Scan for the cell matching the given text and deliver its [x, y] coordinate at center. 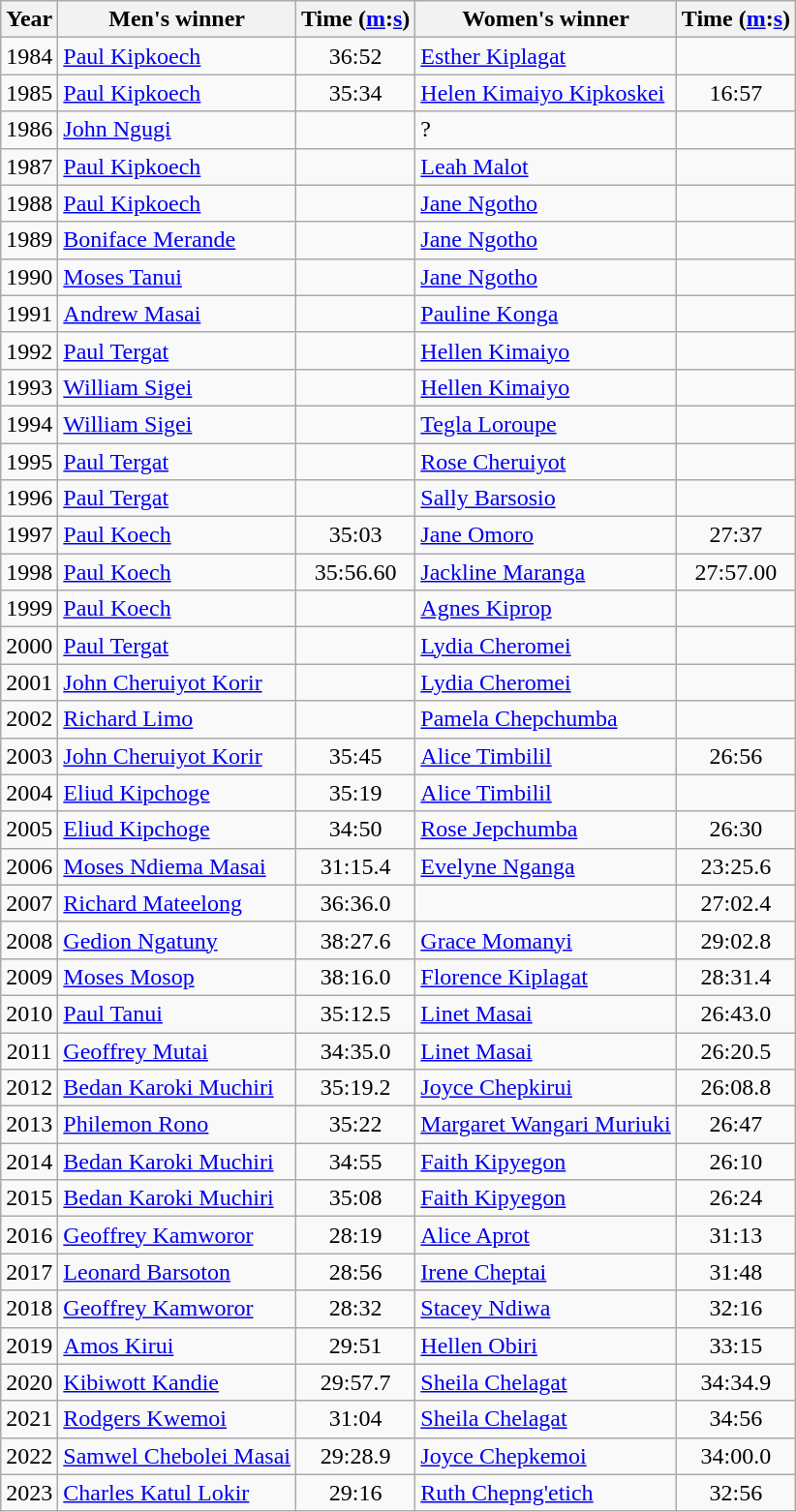
1997 [29, 535]
28:56 [356, 1272]
31:48 [736, 1272]
35:34 [356, 93]
1998 [29, 572]
38:27.6 [356, 940]
1990 [29, 277]
Rose Jepchumba [546, 830]
Richard Limo [177, 719]
Men's winner [177, 19]
Leah Malot [546, 166]
34:00.0 [736, 1456]
Rose Cheruiyot [546, 462]
29:57.7 [356, 1382]
33:15 [736, 1346]
Year [29, 19]
? [546, 130]
Andrew Masai [177, 314]
1996 [29, 499]
2009 [29, 977]
2013 [29, 1125]
Pamela Chepchumba [546, 719]
36:36.0 [356, 903]
Hellen Obiri [546, 1346]
Alice Aprot [546, 1235]
1993 [29, 387]
2010 [29, 1013]
2007 [29, 903]
2004 [29, 793]
35:03 [356, 535]
2015 [29, 1198]
34:35.0 [356, 1050]
35:08 [356, 1198]
1985 [29, 93]
Margaret Wangari Muriuki [546, 1125]
1984 [29, 56]
26:56 [736, 756]
36:52 [356, 56]
34:56 [736, 1419]
Kibiwott Kandie [177, 1382]
Moses Tanui [177, 277]
35:45 [356, 756]
2011 [29, 1050]
Tegla Loroupe [546, 424]
34:34.9 [736, 1382]
2006 [29, 866]
2001 [29, 682]
2014 [29, 1162]
Samwel Chebolei Masai [177, 1456]
Jackline Maranga [546, 572]
2023 [29, 1493]
35:19.2 [356, 1088]
26:08.8 [736, 1088]
28:32 [356, 1309]
Esther Kiplagat [546, 56]
1995 [29, 462]
27:02.4 [736, 903]
Florence Kiplagat [546, 977]
32:56 [736, 1493]
2021 [29, 1419]
26:24 [736, 1198]
2022 [29, 1456]
Rodgers Kwemoi [177, 1419]
27:57.00 [736, 572]
35:22 [356, 1125]
Philemon Rono [177, 1125]
2020 [29, 1382]
1994 [29, 424]
31:15.4 [356, 866]
29:28.9 [356, 1456]
Leonard Barsoton [177, 1272]
2017 [29, 1272]
38:16.0 [356, 977]
35:56.60 [356, 572]
34:55 [356, 1162]
2016 [29, 1235]
1992 [29, 350]
2003 [29, 756]
2000 [29, 646]
Boniface Merande [177, 240]
29:51 [356, 1346]
Paul Tanui [177, 1013]
2008 [29, 940]
31:13 [736, 1235]
Gedion Ngatuny [177, 940]
Grace Momanyi [546, 940]
28:19 [356, 1235]
2002 [29, 719]
26:30 [736, 830]
John Ngugi [177, 130]
26:43.0 [736, 1013]
2019 [29, 1346]
32:16 [736, 1309]
2012 [29, 1088]
Jane Omoro [546, 535]
27:37 [736, 535]
26:47 [736, 1125]
1991 [29, 314]
28:31.4 [736, 977]
Pauline Konga [546, 314]
31:04 [356, 1419]
35:19 [356, 793]
35:12.5 [356, 1013]
1987 [29, 166]
Evelyne Nganga [546, 866]
Geoffrey Mutai [177, 1050]
Moses Mosop [177, 977]
34:50 [356, 830]
1989 [29, 240]
Richard Mateelong [177, 903]
23:25.6 [736, 866]
1988 [29, 203]
26:20.5 [736, 1050]
Joyce Chepkirui [546, 1088]
Stacey Ndiwa [546, 1309]
16:57 [736, 93]
Charles Katul Lokir [177, 1493]
1999 [29, 609]
Helen Kimaiyo Kipkoskei [546, 93]
Agnes Kiprop [546, 609]
2018 [29, 1309]
Irene Cheptai [546, 1272]
Ruth Chepng'etich [546, 1493]
Moses Ndiema Masai [177, 866]
Joyce Chepkemoi [546, 1456]
29:02.8 [736, 940]
Amos Kirui [177, 1346]
2005 [29, 830]
1986 [29, 130]
26:10 [736, 1162]
Sally Barsosio [546, 499]
29:16 [356, 1493]
Women's winner [546, 19]
